From the cell containing the given text, extract its center point as [X, Y] coordinate. 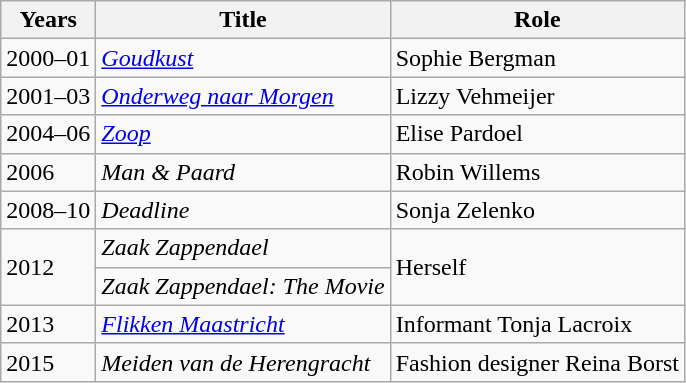
2000–01 [48, 58]
Meiden van de Herengracht [243, 362]
2015 [48, 362]
Years [48, 20]
Deadline [243, 210]
Elise Pardoel [537, 134]
Zaak Zappendael: The Movie [243, 286]
Sonja Zelenko [537, 210]
2013 [48, 324]
2004–06 [48, 134]
Fashion designer Reina Borst [537, 362]
2006 [48, 172]
Role [537, 20]
Zoop [243, 134]
Goudkust [243, 58]
Onderweg naar Morgen [243, 96]
2012 [48, 267]
Lizzy Vehmeijer [537, 96]
Herself [537, 267]
Man & Paard [243, 172]
2008–10 [48, 210]
Informant Tonja Lacroix [537, 324]
Zaak Zappendael [243, 248]
Flikken Maastricht [243, 324]
Sophie Bergman [537, 58]
Title [243, 20]
2001–03 [48, 96]
Robin Willems [537, 172]
